Determine the (x, y) coordinate at the center of the cell enclosing the given text.  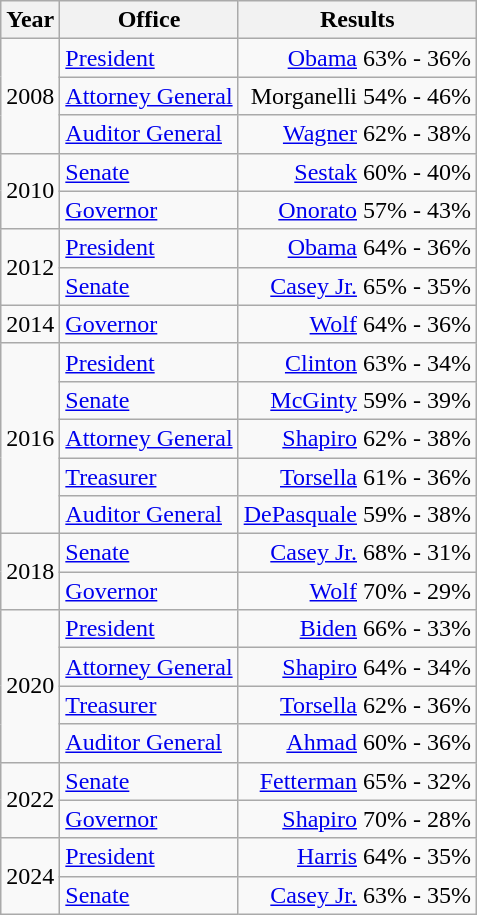
2020 (30, 686)
Clinton 63% - 34% (357, 362)
Obama 64% - 36% (357, 248)
Torsella 62% - 36% (357, 705)
Fetterman 65% - 32% (357, 781)
Sestak 60% - 40% (357, 172)
Casey Jr. 63% - 35% (357, 895)
Shapiro 64% - 34% (357, 667)
Wolf 64% - 36% (357, 324)
2022 (30, 800)
DePasquale 59% - 38% (357, 515)
Casey Jr. 68% - 31% (357, 553)
Office (149, 20)
Harris 64% - 35% (357, 857)
2012 (30, 267)
2010 (30, 191)
Torsella 61% - 36% (357, 477)
Results (357, 20)
Casey Jr. 65% - 35% (357, 286)
Wagner 62% - 38% (357, 134)
Biden 66% - 33% (357, 629)
2014 (30, 324)
Obama 63% - 36% (357, 58)
Morganelli 54% - 46% (357, 96)
2016 (30, 438)
2024 (30, 876)
2018 (30, 572)
McGinty 59% - 39% (357, 400)
Shapiro 70% - 28% (357, 819)
Year (30, 20)
Onorato 57% - 43% (357, 210)
Wolf 70% - 29% (357, 591)
Shapiro 62% - 38% (357, 438)
Ahmad 60% - 36% (357, 743)
2008 (30, 96)
